From the cell containing the given text, extract its center point as (x, y) coordinate. 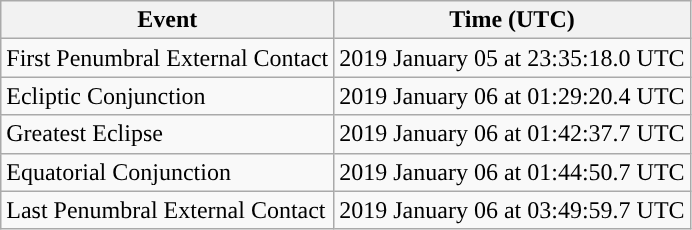
Event (168, 20)
Ecliptic Conjunction (168, 96)
2019 January 06 at 01:29:20.4 UTC (512, 96)
Equatorial Conjunction (168, 172)
2019 January 06 at 01:42:37.7 UTC (512, 134)
2019 January 06 at 03:49:59.7 UTC (512, 210)
First Penumbral External Contact (168, 58)
Greatest Eclipse (168, 134)
Time (UTC) (512, 20)
2019 January 06 at 01:44:50.7 UTC (512, 172)
Last Penumbral External Contact (168, 210)
2019 January 05 at 23:35:18.0 UTC (512, 58)
